Pinpoint the cell where the given text exists, returning its (X, Y) midpoint coordinate. 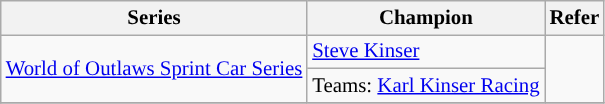
Steve Kinser (426, 51)
Teams: Karl Kinser Racing (426, 85)
Series (154, 18)
Champion (426, 18)
Refer (574, 18)
World of Outlaws Sprint Car Series (154, 68)
